Capture the cell that displays the provided text and extract its (X, Y) central coordinate. 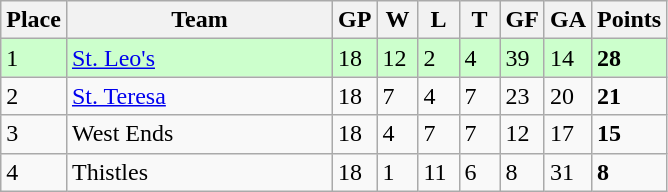
Team (199, 20)
3 (34, 134)
L (438, 20)
St. Leo's (199, 58)
GF (522, 20)
St. Teresa (199, 96)
GA (568, 20)
GP (355, 20)
T (480, 20)
31 (568, 172)
15 (630, 134)
W (398, 20)
6 (480, 172)
14 (568, 58)
20 (568, 96)
17 (568, 134)
Thistles (199, 172)
21 (630, 96)
39 (522, 58)
28 (630, 58)
Points (630, 20)
11 (438, 172)
Place (34, 20)
23 (522, 96)
West Ends (199, 134)
